Return the (X, Y) coordinate for the center point of the cell that contains the specified text.  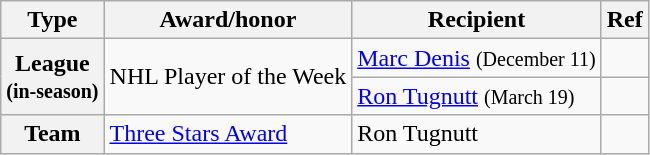
Award/honor (228, 20)
Three Stars Award (228, 134)
NHL Player of the Week (228, 77)
Ref (624, 20)
Recipient (476, 20)
Team (52, 134)
Marc Denis (December 11) (476, 58)
Ron Tugnutt (March 19) (476, 96)
League(in-season) (52, 77)
Type (52, 20)
Ron Tugnutt (476, 134)
